Provide the (X, Y) coordinate of the cell's center where the given text is located.  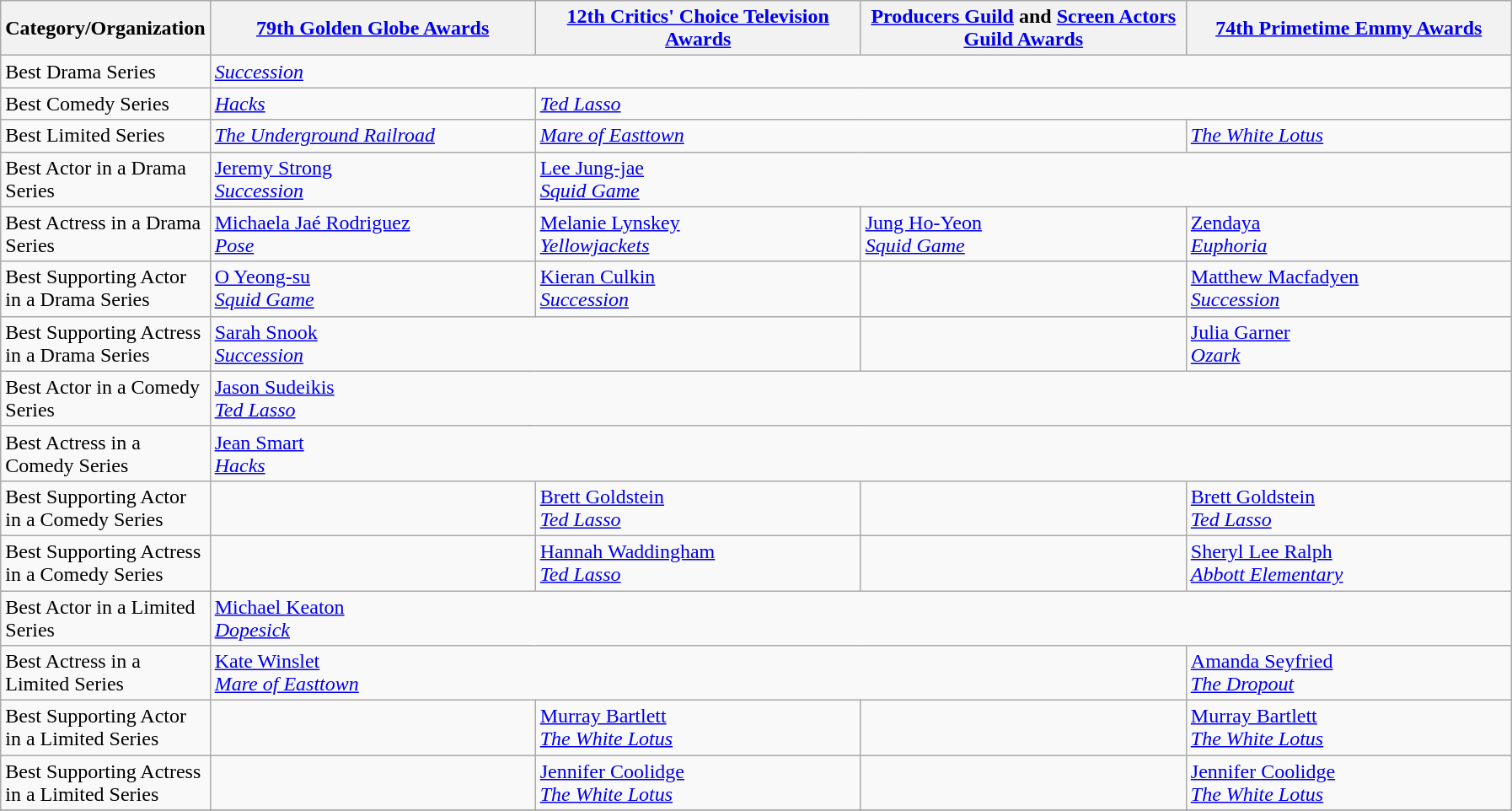
Mare of Easttown (861, 136)
79th Golden Globe Awards (373, 29)
74th Primetime Emmy Awards (1348, 29)
Best Supporting Actor in a Limited Series (105, 728)
Amanda SeyfriedThe Dropout (1348, 673)
Michaela Jaé RodriguezPose (373, 234)
Producers Guild and Screen Actors Guild Awards (1023, 29)
Succession (861, 72)
Kate WinsletMare of Easttown (698, 673)
12th Critics' Choice Television Awards (698, 29)
Category/Organization (105, 29)
Sheryl Lee RalphAbbott Elementary (1348, 563)
Jung Ho-YeonSquid Game (1023, 234)
Best Supporting Actor in a Comedy Series (105, 508)
Michael KeatonDopesick (861, 617)
Julia GarnerOzark (1348, 344)
Jean SmartHacks (861, 454)
ZendayaEuphoria (1348, 234)
Sarah SnookSuccession (535, 344)
Best Actor in a Drama Series (105, 179)
Jason SudeikisTed Lasso (861, 398)
Best Limited Series (105, 136)
Matthew MacfadyenSuccession (1348, 288)
Kieran CulkinSuccession (698, 288)
O Yeong-suSquid Game (373, 288)
The Underground Railroad (373, 136)
Best Supporting Actress in a Comedy Series (105, 563)
Best Drama Series (105, 72)
Best Actor in a Comedy Series (105, 398)
Best Actress in a Comedy Series (105, 454)
Best Supporting Actress in a Drama Series (105, 344)
Ted Lasso (1023, 104)
Hannah WaddinghamTed Lasso (698, 563)
Best Supporting Actress in a Limited Series (105, 782)
Melanie LynskeyYellowjackets (698, 234)
Lee Jung-jaeSquid Game (1023, 179)
Best Supporting Actor in a Drama Series (105, 288)
Best Comedy Series (105, 104)
Jeremy StrongSuccession (373, 179)
Hacks (373, 104)
The White Lotus (1348, 136)
Best Actress in a Limited Series (105, 673)
Best Actor in a Limited Series (105, 617)
Best Actress in a Drama Series (105, 234)
